Find where the given text appears and provide that cell's center as [X, Y] coordinate. 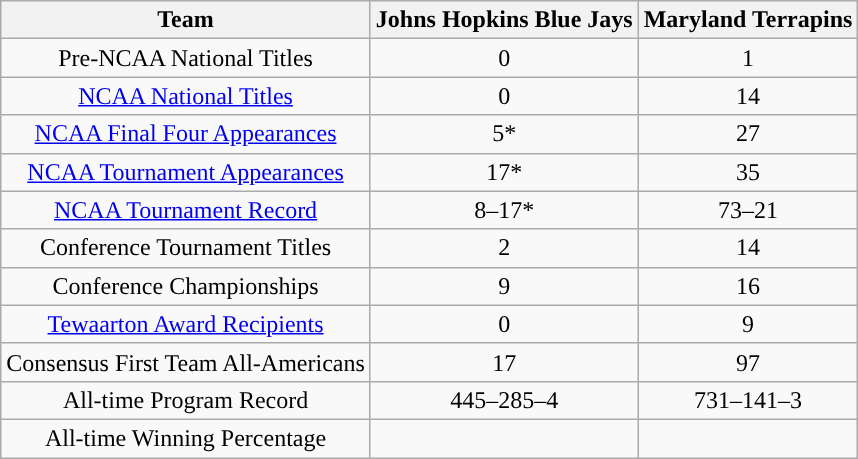
2 [504, 248]
17 [504, 362]
8–17* [504, 210]
Consensus First Team All-Americans [186, 362]
445–285–4 [504, 400]
All-time Winning Percentage [186, 438]
NCAA National Titles [186, 96]
Johns Hopkins Blue Jays [504, 20]
NCAA Final Four Appearances [186, 134]
Maryland Terrapins [748, 20]
Pre-NCAA National Titles [186, 58]
16 [748, 286]
NCAA Tournament Appearances [186, 172]
Conference Championships [186, 286]
Conference Tournament Titles [186, 248]
NCAA Tournament Record [186, 210]
All-time Program Record [186, 400]
73–21 [748, 210]
Team [186, 20]
Tewaarton Award Recipients [186, 324]
17* [504, 172]
97 [748, 362]
35 [748, 172]
5* [504, 134]
27 [748, 134]
1 [748, 58]
731–141–3 [748, 400]
